Return [x, y] of the center of cell containing provided text 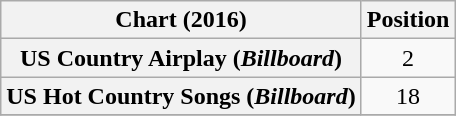
2 [408, 58]
18 [408, 96]
US Hot Country Songs (Billboard) [181, 96]
Position [408, 20]
US Country Airplay (Billboard) [181, 58]
Chart (2016) [181, 20]
